For the text-containing cell, return its midpoint in (X, Y) coordinate format. 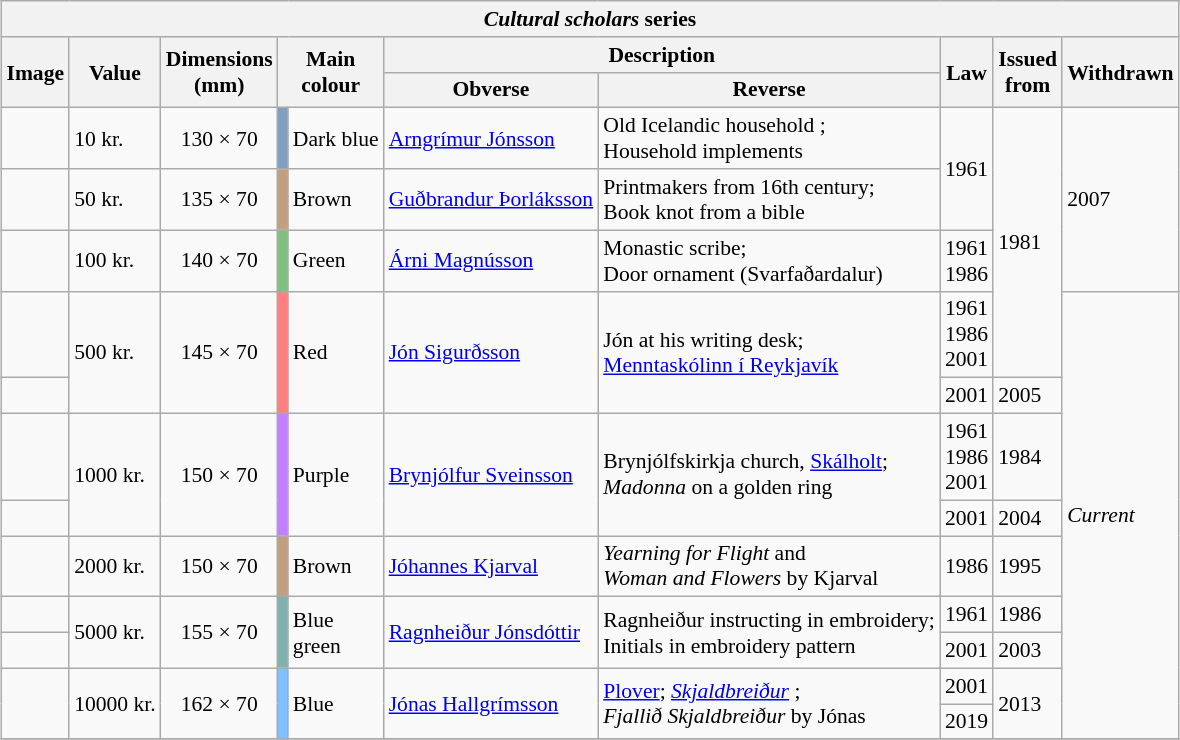
Red (336, 352)
5000 kr. (115, 632)
Withdrawn (1120, 72)
Plover; Skjaldbreiður ;Fjallið Skjaldbreiður by Jónas (769, 704)
Guðbrandur Þorláksson (492, 200)
Ragnheiður instructing in embroidery;Initials in embroidery pattern (769, 632)
Description (662, 54)
Maincolour (331, 72)
Value (115, 72)
Dimensions(mm) (220, 72)
2000 kr. (115, 566)
145 × 70 (220, 352)
Law (966, 72)
155 × 70 (220, 632)
Green (336, 260)
Brynjólfskirkja church, Skálholt;Madonna on a golden ring (769, 474)
Purple (336, 474)
1000 kr. (115, 474)
Printmakers from 16th century;Book knot from a bible (769, 200)
130 × 70 (220, 138)
Issuedfrom (1028, 72)
Jón Sigurðsson (492, 352)
Jóhannes Kjarval (492, 566)
Jónas Hallgrímsson (492, 704)
Monastic scribe;Door ornament (Svarfaðardalur) (769, 260)
Bluegreen (336, 632)
1984 (1028, 456)
100 kr. (115, 260)
Old Icelandic household ;Household implements (769, 138)
2019 (966, 722)
Current (1120, 515)
Reverse (769, 90)
Árni Magnússon (492, 260)
10 kr. (115, 138)
Cultural scholars series (590, 19)
10000 kr. (115, 704)
135 × 70 (220, 200)
140 × 70 (220, 260)
19611986 (966, 260)
Brynjólfur Sveinsson (492, 474)
Image (35, 72)
500 kr. (115, 352)
Jón at his writing desk;Menntaskólinn í Reykjavík (769, 352)
Arngrímur Jónsson (492, 138)
2004 (1028, 518)
2007 (1120, 200)
162 × 70 (220, 704)
2013 (1028, 704)
2003 (1028, 650)
Dark blue (336, 138)
1995 (1028, 566)
Yearning for Flight andWoman and Flowers by Kjarval (769, 566)
1981 (1028, 243)
Ragnheiður Jónsdóttir (492, 632)
Blue (336, 704)
2005 (1028, 396)
Obverse (492, 90)
50 kr. (115, 200)
